Identify which cell holds the provided text, then report its (X, Y) central coordinate. 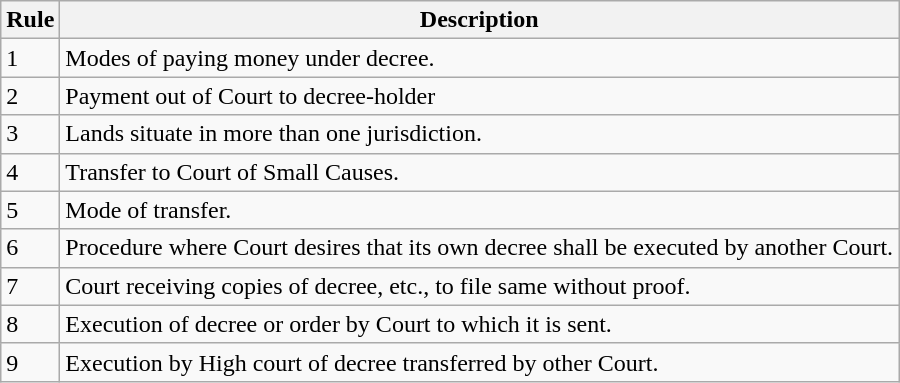
2 (30, 96)
9 (30, 362)
Description (480, 20)
Rule (30, 20)
Mode of transfer. (480, 210)
6 (30, 248)
4 (30, 172)
Court receiving copies of decree, etc., to file same without proof. (480, 286)
Lands situate in more than one jurisdiction. (480, 134)
1 (30, 58)
Execution of decree or order by Court to which it is sent. (480, 324)
Procedure where Court desires that its own decree shall be executed by another Court. (480, 248)
8 (30, 324)
Modes of paying money under decree. (480, 58)
Transfer to Court of Small Causes. (480, 172)
Payment out of Court to decree-holder (480, 96)
5 (30, 210)
3 (30, 134)
Execution by High court of decree transferred by other Court. (480, 362)
7 (30, 286)
